Detect which cell encompasses the target text, then output its [x, y] center coordinate. 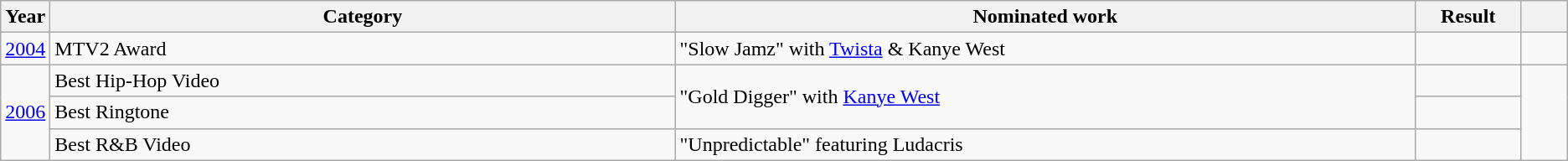
2006 [25, 112]
MTV2 Award [363, 49]
Best Hip-Hop Video [363, 80]
Year [25, 17]
"Unpredictable" featuring Ludacris [1045, 144]
"Gold Digger" with Kanye West [1045, 96]
Best R&B Video [363, 144]
Best Ringtone [363, 112]
Category [363, 17]
"Slow Jamz" with Twista & Kanye West [1045, 49]
Result [1467, 17]
Nominated work [1045, 17]
2004 [25, 49]
